Locate the cell with the specified text and output its (x, y) center coordinate. 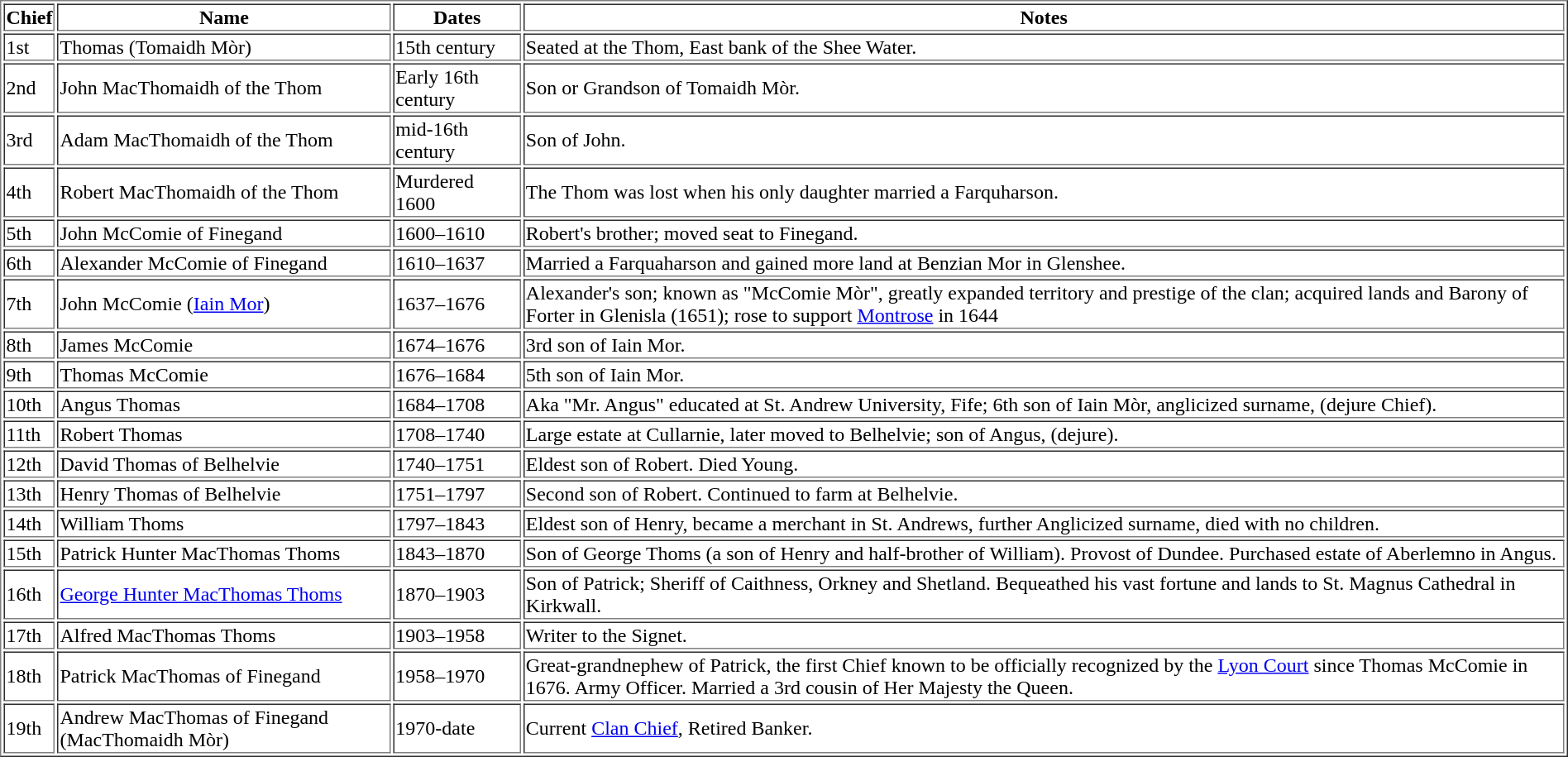
Alfred MacThomas Thoms (223, 635)
Thomas McComie (223, 374)
1637–1676 (457, 304)
Son of John. (1044, 141)
1903–1958 (457, 635)
14th (29, 523)
Notes (1044, 17)
Married a Farquaharson and gained more land at Benzian Mor in Glenshee. (1044, 263)
Writer to the Signet. (1044, 635)
1740–1751 (457, 463)
18th (29, 677)
6th (29, 263)
7th (29, 304)
8th (29, 344)
Son or Grandson of Tomaidh Mòr. (1044, 88)
Name (223, 17)
3rd (29, 141)
1684–1708 (457, 404)
1843–1870 (457, 553)
Angus Thomas (223, 404)
Son of George Thoms (a son of Henry and half-brother of William). Provost of Dundee. Purchased estate of Aberlemno in Angus. (1044, 553)
13th (29, 493)
10th (29, 404)
15th (29, 553)
Aka "Mr. Angus" educated at St. Andrew University, Fife; 6th son of Iain Mòr, anglicized surname, (dejure Chief). (1044, 404)
1674–1676 (457, 344)
1958–1970 (457, 677)
George Hunter MacThomas Thoms (223, 594)
Murdered 1600 (457, 192)
John McComie of Finegand (223, 233)
Henry Thomas of Belhelvie (223, 493)
James McComie (223, 344)
John MacThomaidh of the Thom (223, 88)
2nd (29, 88)
12th (29, 463)
17th (29, 635)
1708–1740 (457, 434)
Robert MacThomaidh of the Thom (223, 192)
1st (29, 46)
4th (29, 192)
3rd son of Iain Mor. (1044, 344)
Early 16th century (457, 88)
Alexander McComie of Finegand (223, 263)
Robert's brother; moved seat to Finegand. (1044, 233)
Patrick MacThomas of Finegand (223, 677)
Andrew MacThomas of Finegand (MacThomaidh Mòr) (223, 728)
1600–1610 (457, 233)
Eldest son of Robert. Died Young. (1044, 463)
11th (29, 434)
Chief (29, 17)
1610–1637 (457, 263)
1676–1684 (457, 374)
Large estate at Cullarnie, later moved to Belhelvie; son of Angus, (dejure). (1044, 434)
Eldest son of Henry, became a merchant in St. Andrews, further Anglicized surname, died with no children. (1044, 523)
Patrick Hunter MacThomas Thoms (223, 553)
1797–1843 (457, 523)
Second son of Robert. Continued to farm at Belhelvie. (1044, 493)
David Thomas of Belhelvie (223, 463)
5th (29, 233)
William Thoms (223, 523)
1970-date (457, 728)
Thomas (Tomaidh Mòr) (223, 46)
5th son of Iain Mor. (1044, 374)
The Thom was lost when his only daughter married a Farquharson. (1044, 192)
15th century (457, 46)
Robert Thomas (223, 434)
John McComie (Iain Mor) (223, 304)
19th (29, 728)
16th (29, 594)
Adam MacThomaidh of the Thom (223, 141)
9th (29, 374)
mid-16th century (457, 141)
1751–1797 (457, 493)
1870–1903 (457, 594)
Current Clan Chief, Retired Banker. (1044, 728)
Son of Patrick; Sheriff of Caithness, Orkney and Shetland. Bequeathed his vast fortune and lands to St. Magnus Cathedral in Kirkwall. (1044, 594)
Seated at the Thom, East bank of the Shee Water. (1044, 46)
Dates (457, 17)
